Identify which cell holds the provided text, then report its (x, y) central coordinate. 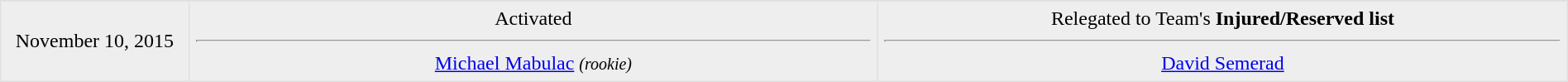
ActivatedMichael Mabulac (rookie) (533, 41)
November 10, 2015 (94, 41)
Relegated to Team's Injured/Reserved listDavid Semerad (1223, 41)
